Identify which cell holds the provided text, then report its (x, y) central coordinate. 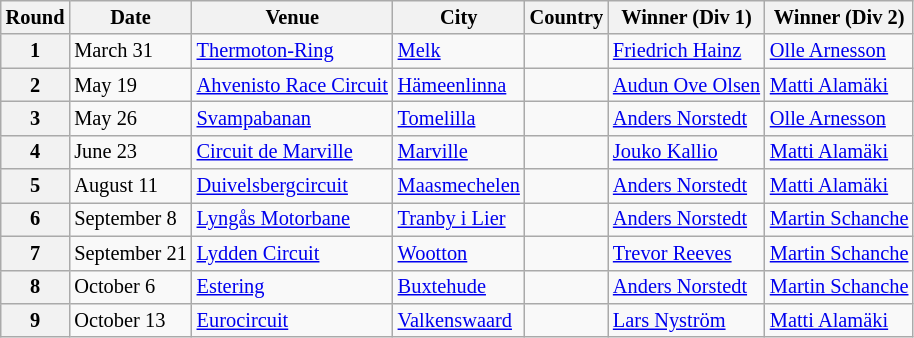
8 (36, 287)
Venue (292, 17)
October 13 (130, 320)
September 8 (130, 219)
1 (36, 51)
May 26 (130, 118)
Ahvenisto Race Circuit (292, 85)
September 21 (130, 253)
Country (566, 17)
Trevor Reeves (686, 253)
Valkenswaard (459, 320)
Marville (459, 152)
June 23 (130, 152)
9 (36, 320)
Hämeenlinna (459, 85)
Tomelilla (459, 118)
4 (36, 152)
Melk (459, 51)
Duivelsbergcircuit (292, 186)
3 (36, 118)
Friedrich Hainz (686, 51)
Audun Ove Olsen (686, 85)
Maasmechelen (459, 186)
Eurocircuit (292, 320)
Winner (Div 1) (686, 17)
Lydden Circuit (292, 253)
City (459, 17)
August 11 (130, 186)
Wootton (459, 253)
7 (36, 253)
Tranby i Lier (459, 219)
Lyngås Motorbane (292, 219)
Round (36, 17)
Circuit de Marville (292, 152)
October 6 (130, 287)
2 (36, 85)
Jouko Kallio (686, 152)
May 19 (130, 85)
Svampabanan (292, 118)
Thermoton-Ring (292, 51)
Winner (Div 2) (839, 17)
Buxtehude (459, 287)
5 (36, 186)
6 (36, 219)
Estering (292, 287)
Date (130, 17)
Lars Nyström (686, 320)
March 31 (130, 51)
